Return the [x, y] coordinate for the center point of the cell that contains the specified text.  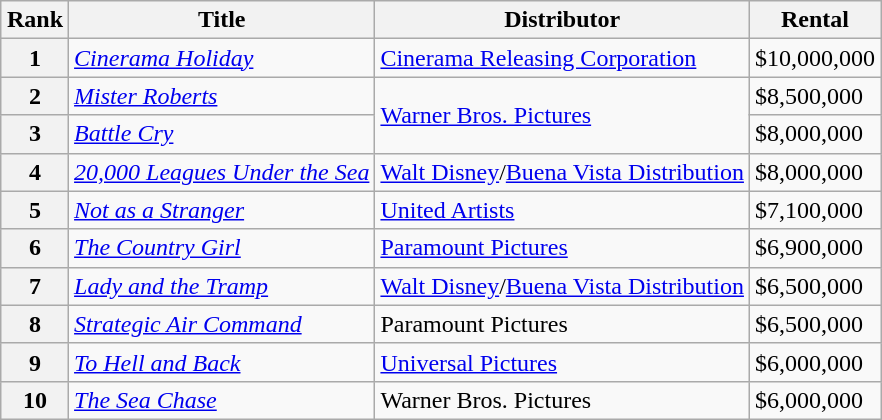
5 [34, 210]
Lady and the Tramp [222, 286]
9 [34, 362]
1 [34, 58]
Universal Pictures [562, 362]
Cinerama Holiday [222, 58]
Cinerama Releasing Corporation [562, 58]
$6,900,000 [814, 248]
Title [222, 20]
3 [34, 134]
United Artists [562, 210]
2 [34, 96]
To Hell and Back [222, 362]
Rental [814, 20]
4 [34, 172]
$10,000,000 [814, 58]
10 [34, 400]
$7,100,000 [814, 210]
Rank [34, 20]
The Sea Chase [222, 400]
20,000 Leagues Under the Sea [222, 172]
$8,500,000 [814, 96]
7 [34, 286]
The Country Girl [222, 248]
Battle Cry [222, 134]
Strategic Air Command [222, 324]
8 [34, 324]
Mister Roberts [222, 96]
6 [34, 248]
Distributor [562, 20]
Not as a Stranger [222, 210]
